Return the [x, y] coordinate for the center point of the cell that contains the specified text.  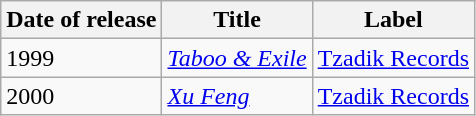
1999 [82, 58]
Xu Feng [237, 96]
Title [237, 20]
2000 [82, 96]
Label [393, 20]
Date of release [82, 20]
Taboo & Exile [237, 58]
